From the cell containing the given text, extract its center point as [X, Y] coordinate. 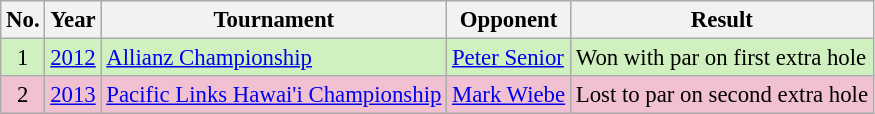
Mark Wiebe [509, 95]
Won with par on first extra hole [722, 58]
2 [23, 95]
Tournament [274, 20]
Allianz Championship [274, 58]
Year [73, 20]
2013 [73, 95]
Lost to par on second extra hole [722, 95]
Pacific Links Hawai'i Championship [274, 95]
Peter Senior [509, 58]
2012 [73, 58]
Result [722, 20]
No. [23, 20]
Opponent [509, 20]
1 [23, 58]
